Pinpoint the cell where the given text exists, returning its [X, Y] midpoint coordinate. 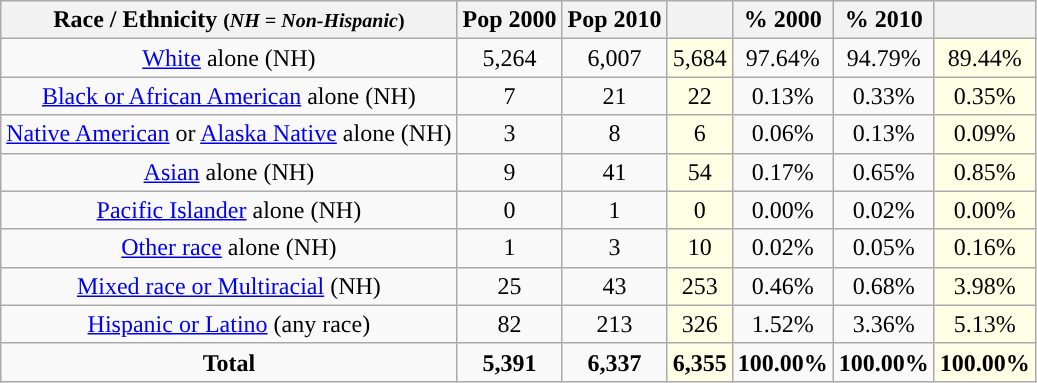
10 [700, 248]
0.06% [782, 134]
82 [510, 324]
5.13% [984, 324]
0.68% [884, 286]
Hispanic or Latino (any race) [229, 324]
Pop 2010 [614, 20]
21 [614, 96]
Asian alone (NH) [229, 172]
213 [614, 324]
54 [700, 172]
0.35% [984, 96]
89.44% [984, 58]
25 [510, 286]
Native American or Alaska Native alone (NH) [229, 134]
41 [614, 172]
White alone (NH) [229, 58]
5,391 [510, 362]
253 [700, 286]
% 2010 [884, 20]
Pacific Islander alone (NH) [229, 210]
7 [510, 96]
0.65% [884, 172]
0.17% [782, 172]
Total [229, 362]
6,337 [614, 362]
0.05% [884, 248]
94.79% [884, 58]
5,264 [510, 58]
326 [700, 324]
Other race alone (NH) [229, 248]
8 [614, 134]
Pop 2000 [510, 20]
9 [510, 172]
0.16% [984, 248]
Race / Ethnicity (NH = Non-Hispanic) [229, 20]
6 [700, 134]
3.36% [884, 324]
5,684 [700, 58]
0.85% [984, 172]
1.52% [782, 324]
3.98% [984, 286]
Mixed race or Multiracial (NH) [229, 286]
Black or African American alone (NH) [229, 96]
% 2000 [782, 20]
0.33% [884, 96]
6,355 [700, 362]
43 [614, 286]
0.09% [984, 134]
97.64% [782, 58]
6,007 [614, 58]
22 [700, 96]
0.46% [782, 286]
